For the text-containing cell, return its midpoint in [X, Y] coordinate format. 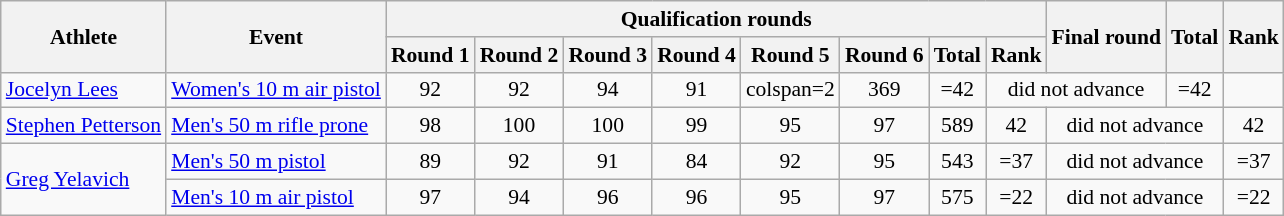
Final round [1106, 36]
Round 3 [608, 55]
Round 1 [430, 55]
Round 5 [790, 55]
Jocelyn Lees [84, 90]
Stephen Petterson [84, 126]
Greg Yelavich [84, 180]
369 [884, 90]
Event [276, 36]
Men's 10 m air pistol [276, 197]
Men's 50 m pistol [276, 162]
98 [430, 126]
Athlete [84, 36]
543 [958, 162]
Round 6 [884, 55]
Qualification rounds [716, 19]
Round 4 [696, 55]
colspan=2 [790, 90]
99 [696, 126]
Women's 10 m air pistol [276, 90]
Men's 50 m rifle prone [276, 126]
589 [958, 126]
575 [958, 197]
89 [430, 162]
84 [696, 162]
Round 2 [520, 55]
